Search for the cell housing the specified text and yield its [X, Y] center coordinate. 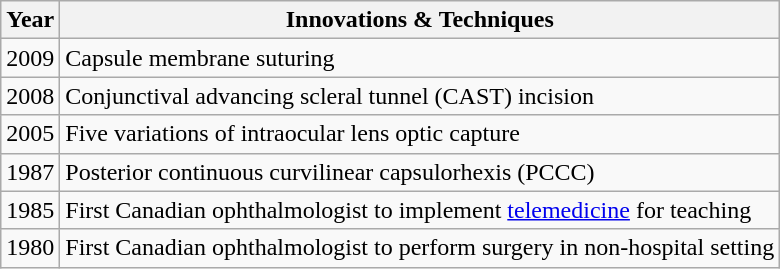
1987 [30, 172]
1980 [30, 248]
Capsule membrane suturing [420, 58]
Posterior continuous curvilinear capsulorhexis (PCCC) [420, 172]
First Canadian ophthalmologist to implement telemedicine for teaching [420, 210]
First Canadian ophthalmologist to perform surgery in non-hospital setting [420, 248]
1985 [30, 210]
2008 [30, 96]
Innovations & Techniques [420, 20]
2005 [30, 134]
2009 [30, 58]
Conjunctival advancing scleral tunnel (CAST) incision [420, 96]
Year [30, 20]
Five variations of intraocular lens optic capture [420, 134]
